Pinpoint the cell where the given text exists, returning its (X, Y) midpoint coordinate. 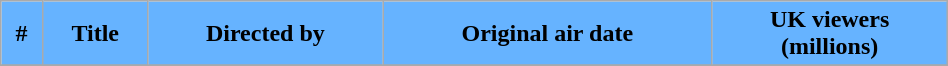
# (22, 34)
Directed by (265, 34)
Title (95, 34)
UK viewers(millions) (830, 34)
Original air date (548, 34)
